Extract the [X, Y] coordinate from the center of the cell holding the provided text.  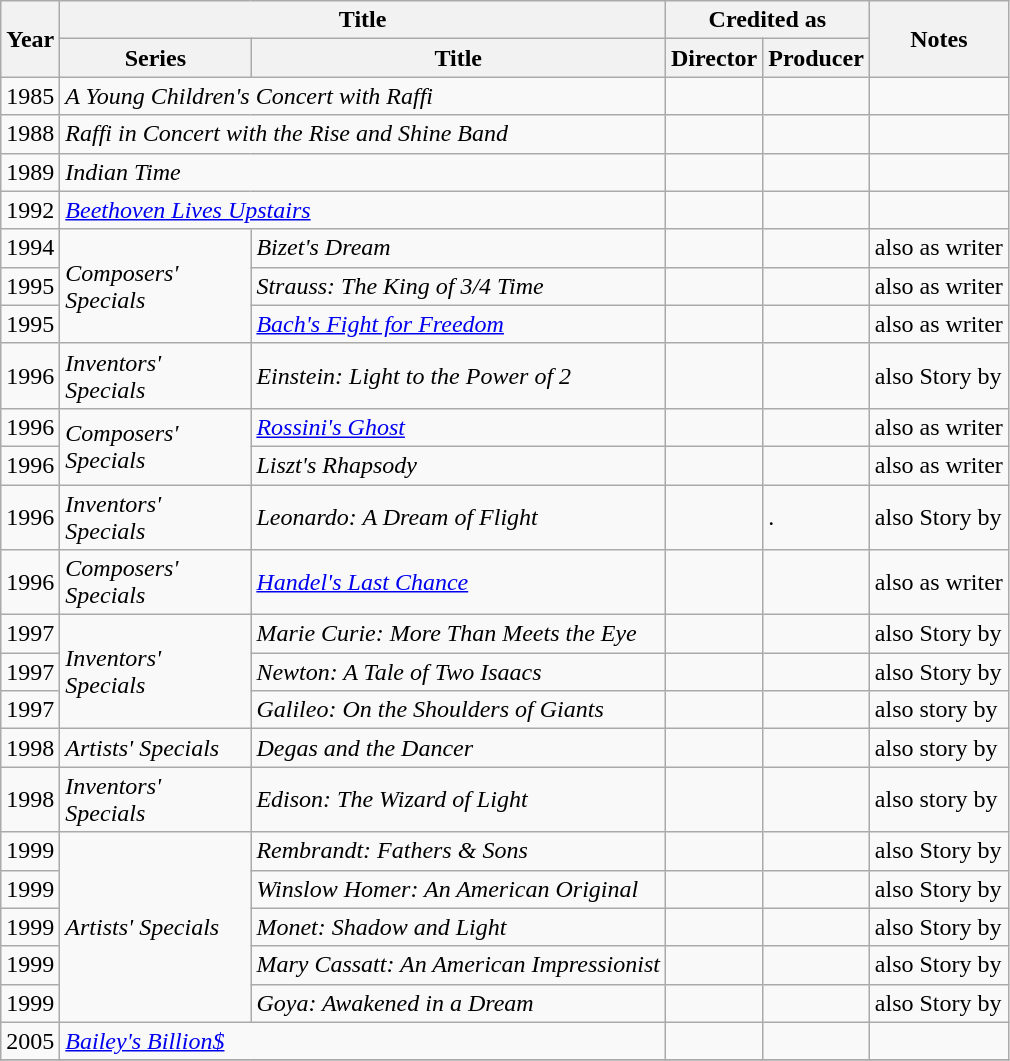
Rossini's Ghost [458, 427]
Einstein: Light to the Power of 2 [458, 376]
Goya: Awakened in a Dream [458, 1003]
Leonardo: A Dream of Flight [458, 516]
Raffi in Concert with the Rise and Shine Band [363, 134]
Year [30, 39]
Beethoven Lives Upstairs [363, 210]
Galileo: On the Shoulders of Giants [458, 710]
1988 [30, 134]
Rembrandt: Fathers & Sons [458, 851]
Newton: A Tale of Two Isaacs [458, 672]
Credited as [767, 20]
Liszt's Rhapsody [458, 465]
Producer [816, 58]
Bailey's Billion$ [363, 1041]
Handel's Last Chance [458, 582]
Degas and the Dancer [458, 748]
. [816, 516]
1985 [30, 96]
Edison: The Wizard of Light [458, 800]
Notes [938, 39]
1994 [30, 248]
1989 [30, 172]
1992 [30, 210]
Director [714, 58]
Winslow Homer: An American Original [458, 889]
Indian Time [363, 172]
Mary Cassatt: An American Impressionist [458, 965]
Marie Curie: More Than Meets the Eye [458, 634]
Bach's Fight for Freedom [458, 324]
A Young Children's Concert with Raffi [363, 96]
Bizet's Dream [458, 248]
Strauss: The King of 3/4 Time [458, 286]
2005 [30, 1041]
Series [156, 58]
Monet: Shadow and Light [458, 927]
